Return the (x, y) coordinate for the center point of the cell that contains the specified text.  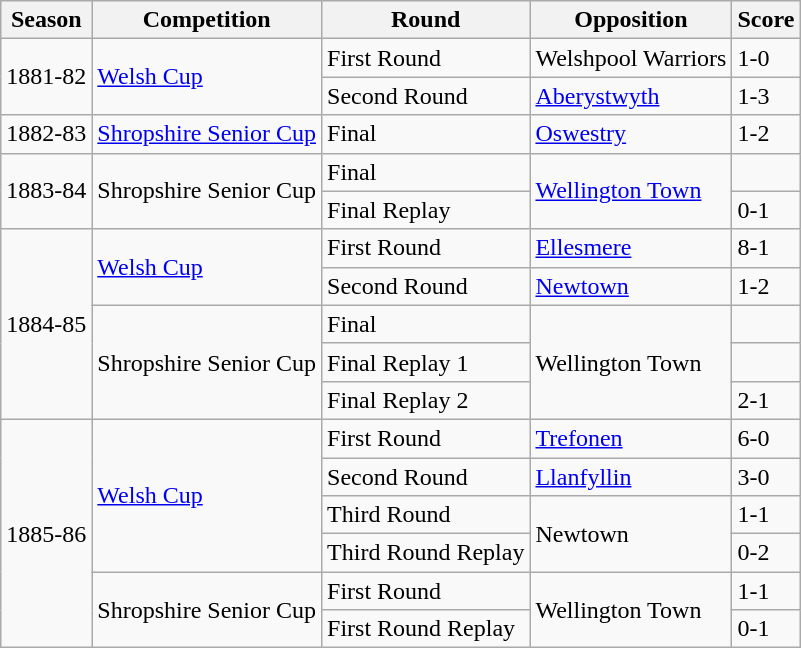
1885-86 (46, 533)
1883-84 (46, 191)
Oswestry (631, 134)
Third Round Replay (426, 553)
8-1 (766, 248)
First Round Replay (426, 629)
Aberystwyth (631, 96)
Final Replay 1 (426, 362)
Round (426, 20)
Welshpool Warriors (631, 58)
2-1 (766, 400)
Final Replay (426, 210)
6-0 (766, 438)
Score (766, 20)
Third Round (426, 515)
Competition (207, 20)
Trefonen (631, 438)
Ellesmere (631, 248)
Opposition (631, 20)
1884-85 (46, 324)
1-0 (766, 58)
1882-83 (46, 134)
Final Replay 2 (426, 400)
1-3 (766, 96)
Llanfyllin (631, 477)
3-0 (766, 477)
Season (46, 20)
1881-82 (46, 77)
0-2 (766, 553)
